Output the [x, y] coordinate of the center of the cell containing the given text.  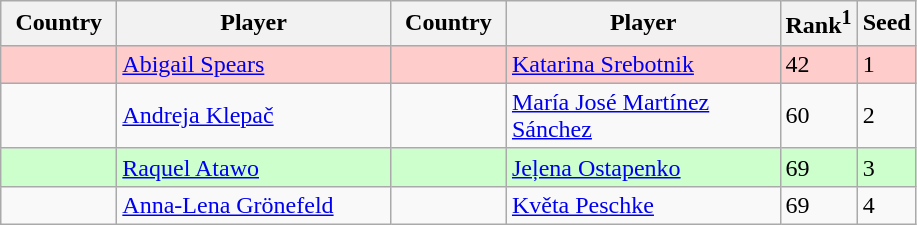
María José Martínez Sánchez [643, 116]
Anna-Lena Grönefeld [254, 205]
42 [818, 64]
Raquel Atawo [254, 167]
4 [886, 205]
60 [818, 116]
2 [886, 116]
Rank1 [818, 24]
Katarina Srebotnik [643, 64]
3 [886, 167]
Jeļena Ostapenko [643, 167]
Abigail Spears [254, 64]
Seed [886, 24]
Andreja Klepač [254, 116]
Květa Peschke [643, 205]
1 [886, 64]
